From the cell containing the given text, extract its center point as (X, Y) coordinate. 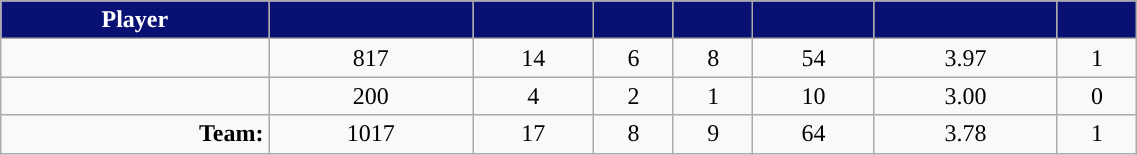
10 (814, 96)
9 (713, 134)
Player (135, 20)
64 (814, 134)
817 (371, 58)
14 (534, 58)
3.00 (966, 96)
54 (814, 58)
6 (634, 58)
0 (1097, 96)
200 (371, 96)
2 (634, 96)
Team: (135, 134)
17 (534, 134)
1017 (371, 134)
3.78 (966, 134)
3.97 (966, 58)
4 (534, 96)
